Detect which cell encompasses the target text, then output its [X, Y] center coordinate. 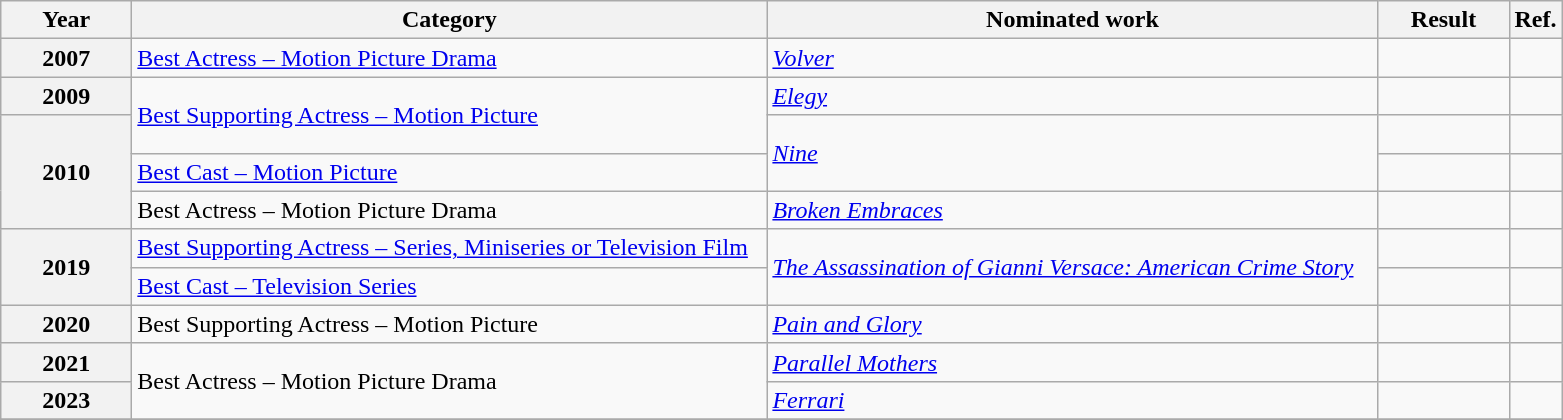
Ref. [1536, 20]
Nominated work [1072, 20]
Category [450, 20]
The Assassination of Gianni Versace: American Crime Story⁣ [1072, 267]
Broken Embraces⁣ [1072, 210]
Pain and Glory⁣ [1072, 324]
Volver⁣ [1072, 58]
2019⁣ [66, 267]
2007 [66, 58]
2009⁣ [66, 96]
Best Supporting Actress – Series, Miniseries or Television Film⁣ [450, 248]
2010⁣ [66, 172]
Parallel Mothers⁣ [1072, 362]
Best Cast – Motion Picture⁣ [450, 172]
2021 [66, 362]
Ferrari [1072, 400]
Best Cast – Television Series⁣ [450, 286]
Result [1444, 20]
2020⁣ [66, 324]
Nine⁣ [1072, 153]
Year [66, 20]
Elegy⁣ [1072, 96]
2023 [66, 400]
